Find where the given text appears and provide that cell's center as [x, y] coordinate. 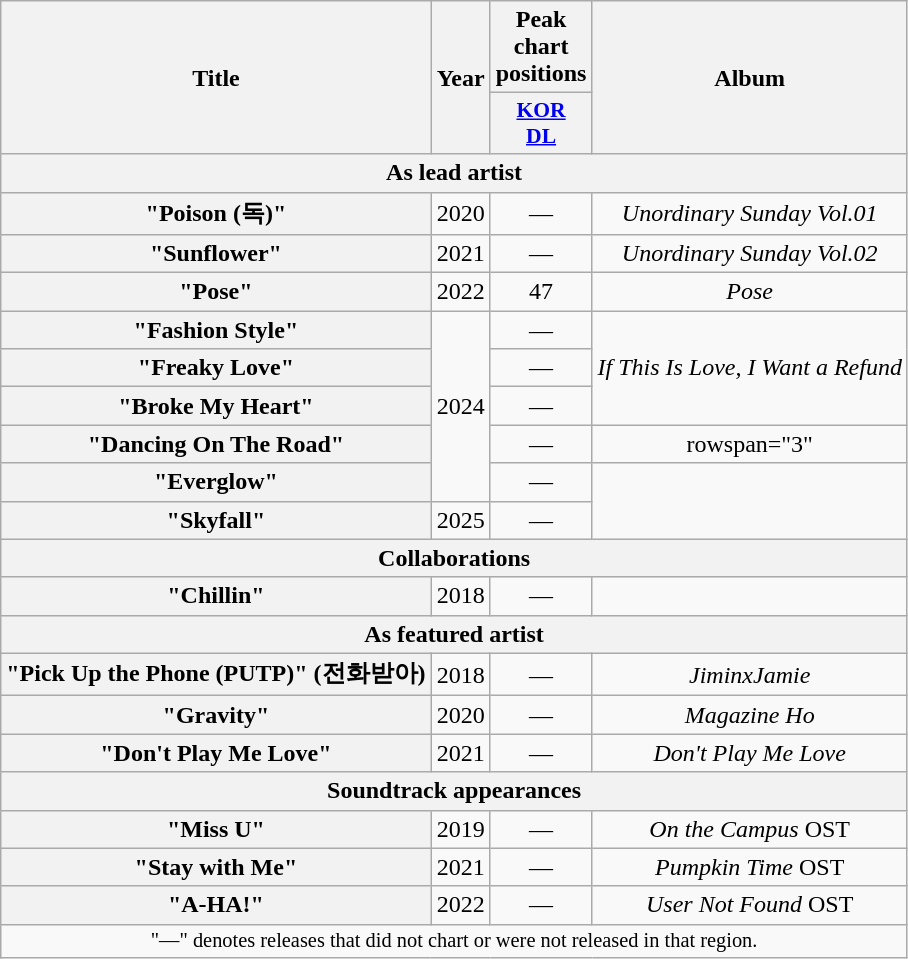
"—" denotes releases that did not chart or were not released in that region. [454, 941]
"Poison (독)" [216, 214]
KORDL [541, 124]
Soundtrack appearances [454, 791]
Peak chart positions [541, 47]
On the Campus OST [750, 829]
Album [750, 78]
Magazine Ho [750, 715]
Title [216, 78]
"A-HA!" [216, 905]
rowspan="3" [750, 444]
2025 [460, 520]
As featured artist [454, 634]
Unordinary Sunday Vol.01 [750, 214]
"Everglow" [216, 482]
"Pose" [216, 292]
"Miss U" [216, 829]
"Freaky Love" [216, 368]
"Skyfall" [216, 520]
JiminxJamie [750, 674]
Year [460, 78]
Unordinary Sunday Vol.02 [750, 254]
"Don't Play Me Love" [216, 753]
User Not Found OST [750, 905]
47 [541, 292]
"Broke My Heart" [216, 406]
"Pick Up the Phone (PUTP)" (전화받아) [216, 674]
Pose [750, 292]
Collaborations [454, 558]
If This Is Love, I Want a Refund [750, 368]
Pumpkin Time OST [750, 867]
As lead artist [454, 173]
"Gravity" [216, 715]
"Fashion Style" [216, 330]
"Stay with Me" [216, 867]
2024 [460, 406]
Don't Play Me Love [750, 753]
"Dancing On The Road" [216, 444]
"Chillin" [216, 596]
"Sunflower" [216, 254]
2019 [460, 829]
